Scan for the cell matching the given text and deliver its [X, Y] coordinate at center. 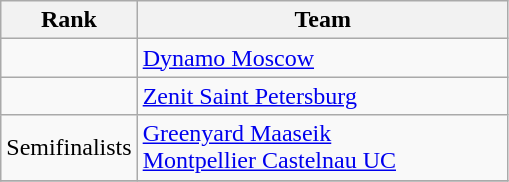
Greenyard Maaseik Montpellier Castelnau UC [322, 148]
Zenit Saint Petersburg [322, 96]
Rank [69, 20]
Team [322, 20]
Semifinalists [69, 148]
Dynamo Moscow [322, 58]
